Extract the [x, y] coordinate from the center of the cell holding the provided text.  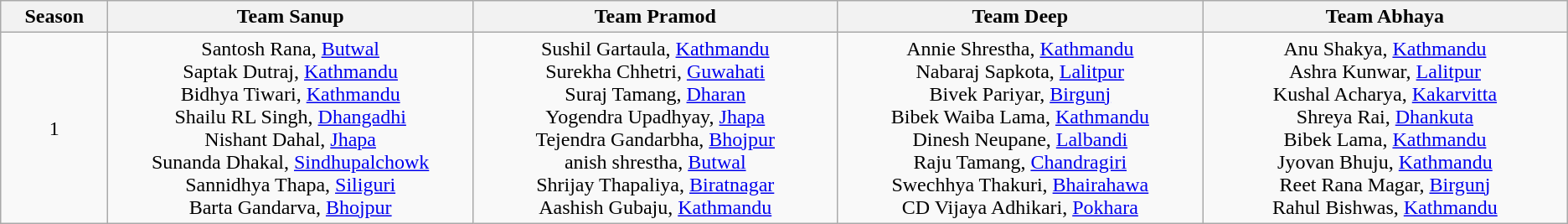
Team Deep [1020, 17]
Team Pramod [655, 17]
Team Abhaya [1385, 17]
1 [54, 128]
Team Sanup [291, 17]
Season [54, 17]
